Extract the (x, y) coordinate from the center of the cell holding the provided text.  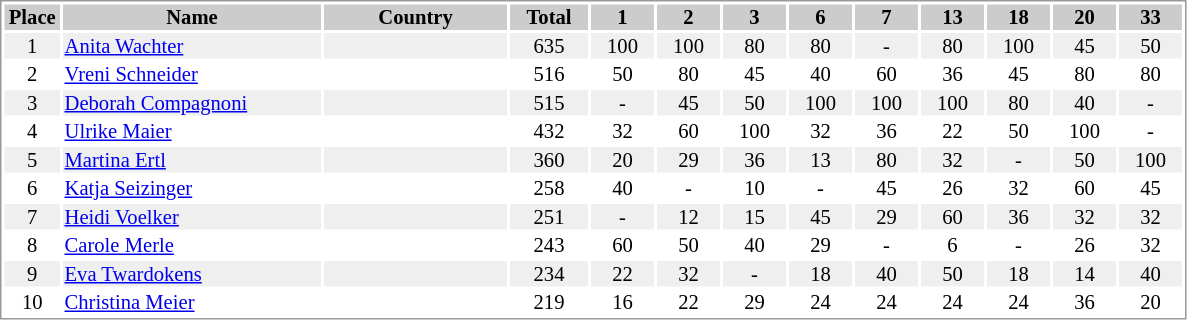
15 (754, 217)
219 (549, 303)
258 (549, 189)
432 (549, 131)
Deborah Compagnoni (192, 103)
9 (32, 274)
Name (192, 17)
Eva Twardokens (192, 274)
635 (549, 46)
234 (549, 274)
Country (416, 17)
16 (622, 303)
516 (549, 75)
Heidi Voelker (192, 217)
33 (1150, 17)
14 (1084, 274)
Vreni Schneider (192, 75)
515 (549, 103)
Katja Seizinger (192, 189)
5 (32, 160)
251 (549, 217)
Carole Merle (192, 245)
360 (549, 160)
Ulrike Maier (192, 131)
Anita Wachter (192, 46)
Place (32, 17)
Martina Ertl (192, 160)
Christina Meier (192, 303)
12 (688, 217)
243 (549, 245)
Total (549, 17)
4 (32, 131)
8 (32, 245)
